Capture the cell that displays the provided text and extract its [X, Y] central coordinate. 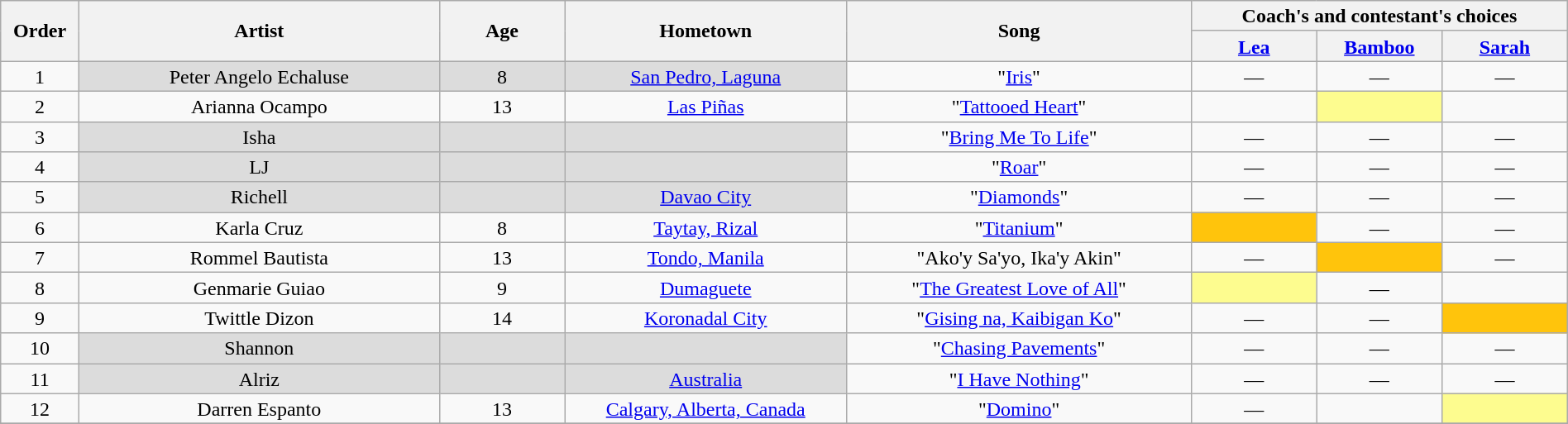
"Bring Me To Life" [1019, 137]
Richell [259, 197]
Australia [706, 379]
"Domino" [1019, 408]
Las Piñas [706, 106]
"Iris" [1019, 76]
14 [502, 317]
12 [40, 408]
Order [40, 31]
Hometown [706, 31]
3 [40, 137]
Isha [259, 137]
Davao City [706, 197]
5 [40, 197]
11 [40, 379]
6 [40, 228]
Taytay, Rizal [706, 228]
"Roar" [1019, 167]
Bamboo [1379, 46]
1 [40, 76]
"Tattooed Heart" [1019, 106]
"Chasing Pavements" [1019, 349]
San Pedro, Laguna [706, 76]
Peter Angelo Echaluse [259, 76]
Age [502, 31]
10 [40, 349]
Twittle Dizon [259, 317]
Song [1019, 31]
Dumaguete [706, 288]
"Diamonds" [1019, 197]
Rommel Bautista [259, 258]
Tondo, Manila [706, 258]
4 [40, 167]
Koronadal City [706, 317]
Lea [1255, 46]
2 [40, 106]
Coach's and contestant's choices [1379, 17]
"Titanium" [1019, 228]
Shannon [259, 349]
"The Greatest Love of All" [1019, 288]
Sarah [1505, 46]
7 [40, 258]
Alriz [259, 379]
"Ako'y Sa'yo, Ika'y Akin" [1019, 258]
Darren Espanto [259, 408]
Artist [259, 31]
LJ [259, 167]
"I Have Nothing" [1019, 379]
Karla Cruz [259, 228]
Calgary, Alberta, Canada [706, 408]
Genmarie Guiao [259, 288]
"Gising na, Kaibigan Ko" [1019, 317]
Arianna Ocampo [259, 106]
